Determine the [X, Y] coordinate at the center of the cell enclosing the given text.  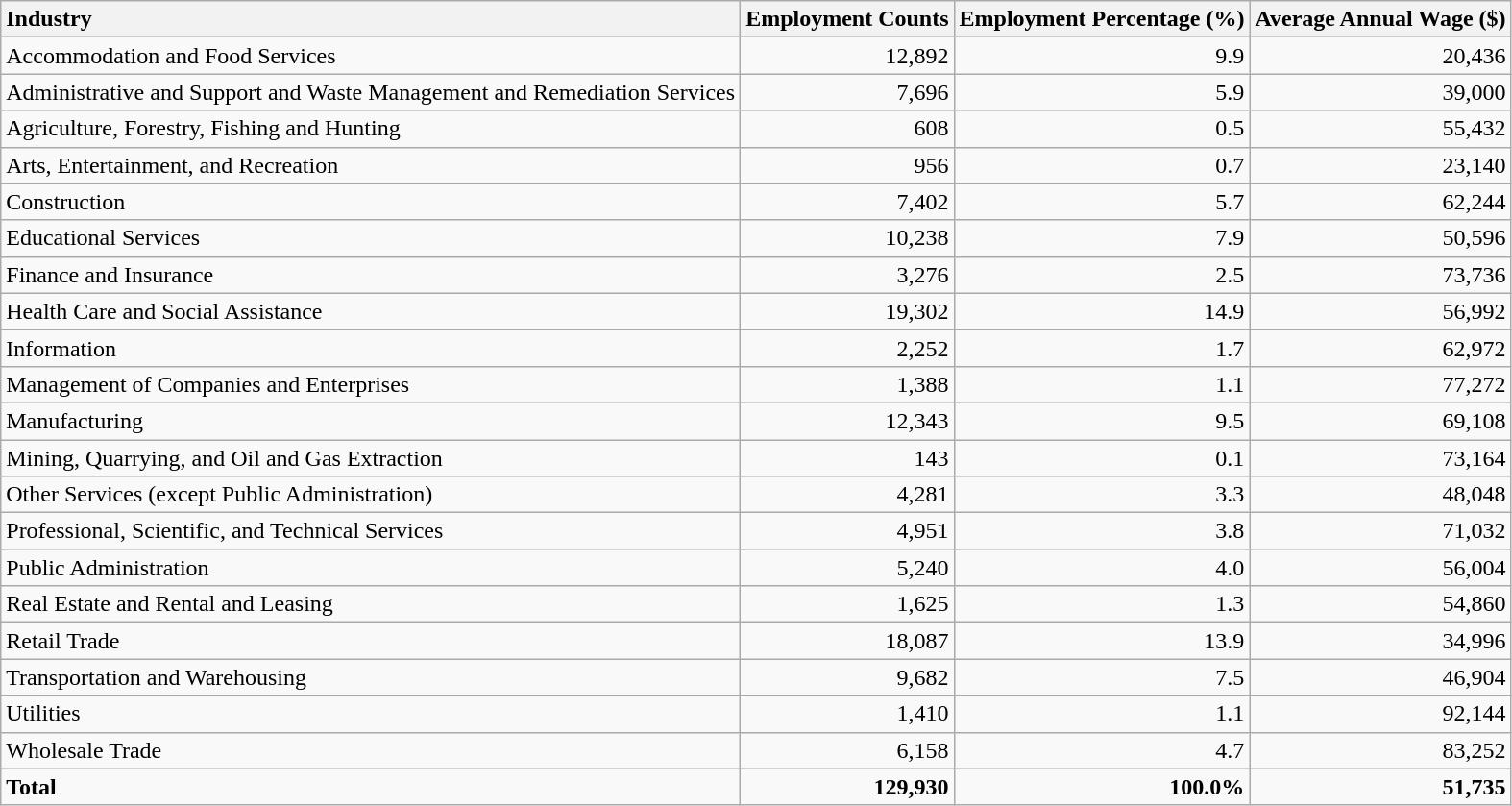
55,432 [1380, 129]
2.5 [1102, 275]
4,281 [847, 495]
Health Care and Social Assistance [371, 311]
129,930 [847, 787]
Average Annual Wage ($) [1380, 19]
62,972 [1380, 348]
9.5 [1102, 421]
956 [847, 165]
10,238 [847, 238]
12,343 [847, 421]
Transportation and Warehousing [371, 677]
3,276 [847, 275]
18,087 [847, 641]
Utilities [371, 714]
Administrative and Support and Waste Management and Remediation Services [371, 92]
Real Estate and Rental and Leasing [371, 604]
Finance and Insurance [371, 275]
20,436 [1380, 56]
73,736 [1380, 275]
3.3 [1102, 495]
Arts, Entertainment, and Recreation [371, 165]
13.9 [1102, 641]
69,108 [1380, 421]
34,996 [1380, 641]
4.7 [1102, 750]
100.0% [1102, 787]
Agriculture, Forestry, Fishing and Hunting [371, 129]
Wholesale Trade [371, 750]
Professional, Scientific, and Technical Services [371, 531]
Manufacturing [371, 421]
Employment Percentage (%) [1102, 19]
Construction [371, 202]
0.1 [1102, 458]
73,164 [1380, 458]
Total [371, 787]
5.9 [1102, 92]
5,240 [847, 568]
23,140 [1380, 165]
2,252 [847, 348]
50,596 [1380, 238]
51,735 [1380, 787]
Other Services (except Public Administration) [371, 495]
9.9 [1102, 56]
1.3 [1102, 604]
0.7 [1102, 165]
Retail Trade [371, 641]
56,992 [1380, 311]
48,048 [1380, 495]
54,860 [1380, 604]
9,682 [847, 677]
83,252 [1380, 750]
56,004 [1380, 568]
Mining, Quarrying, and Oil and Gas Extraction [371, 458]
3.8 [1102, 531]
46,904 [1380, 677]
4.0 [1102, 568]
143 [847, 458]
Educational Services [371, 238]
62,244 [1380, 202]
Employment Counts [847, 19]
92,144 [1380, 714]
0.5 [1102, 129]
7.9 [1102, 238]
77,272 [1380, 384]
7.5 [1102, 677]
Accommodation and Food Services [371, 56]
39,000 [1380, 92]
71,032 [1380, 531]
Management of Companies and Enterprises [371, 384]
12,892 [847, 56]
5.7 [1102, 202]
14.9 [1102, 311]
608 [847, 129]
Public Administration [371, 568]
1,388 [847, 384]
7,696 [847, 92]
6,158 [847, 750]
19,302 [847, 311]
7,402 [847, 202]
1,410 [847, 714]
Information [371, 348]
Industry [371, 19]
1,625 [847, 604]
1.7 [1102, 348]
4,951 [847, 531]
